Find where the given text appears and provide that cell's center as (X, Y) coordinate. 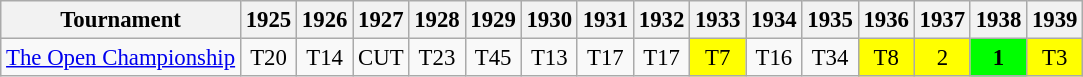
T23 (437, 58)
T34 (830, 58)
T20 (268, 58)
T13 (549, 58)
1928 (437, 20)
1937 (942, 20)
T45 (493, 58)
T3 (1055, 58)
T8 (886, 58)
1933 (718, 20)
T16 (774, 58)
1932 (661, 20)
1926 (325, 20)
T7 (718, 58)
2 (942, 58)
1927 (381, 20)
1930 (549, 20)
1939 (1055, 20)
1929 (493, 20)
1938 (998, 20)
1934 (774, 20)
The Open Championship (121, 58)
1 (998, 58)
1925 (268, 20)
1931 (605, 20)
CUT (381, 58)
Tournament (121, 20)
1936 (886, 20)
T14 (325, 58)
1935 (830, 20)
